Locate the cell with the specified text and output its (x, y) center coordinate. 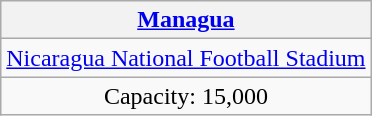
Nicaragua National Football Stadium (186, 58)
Capacity: 15,000 (186, 96)
Managua (186, 20)
